Determine the [x, y] coordinate at the center of the cell enclosing the given text.  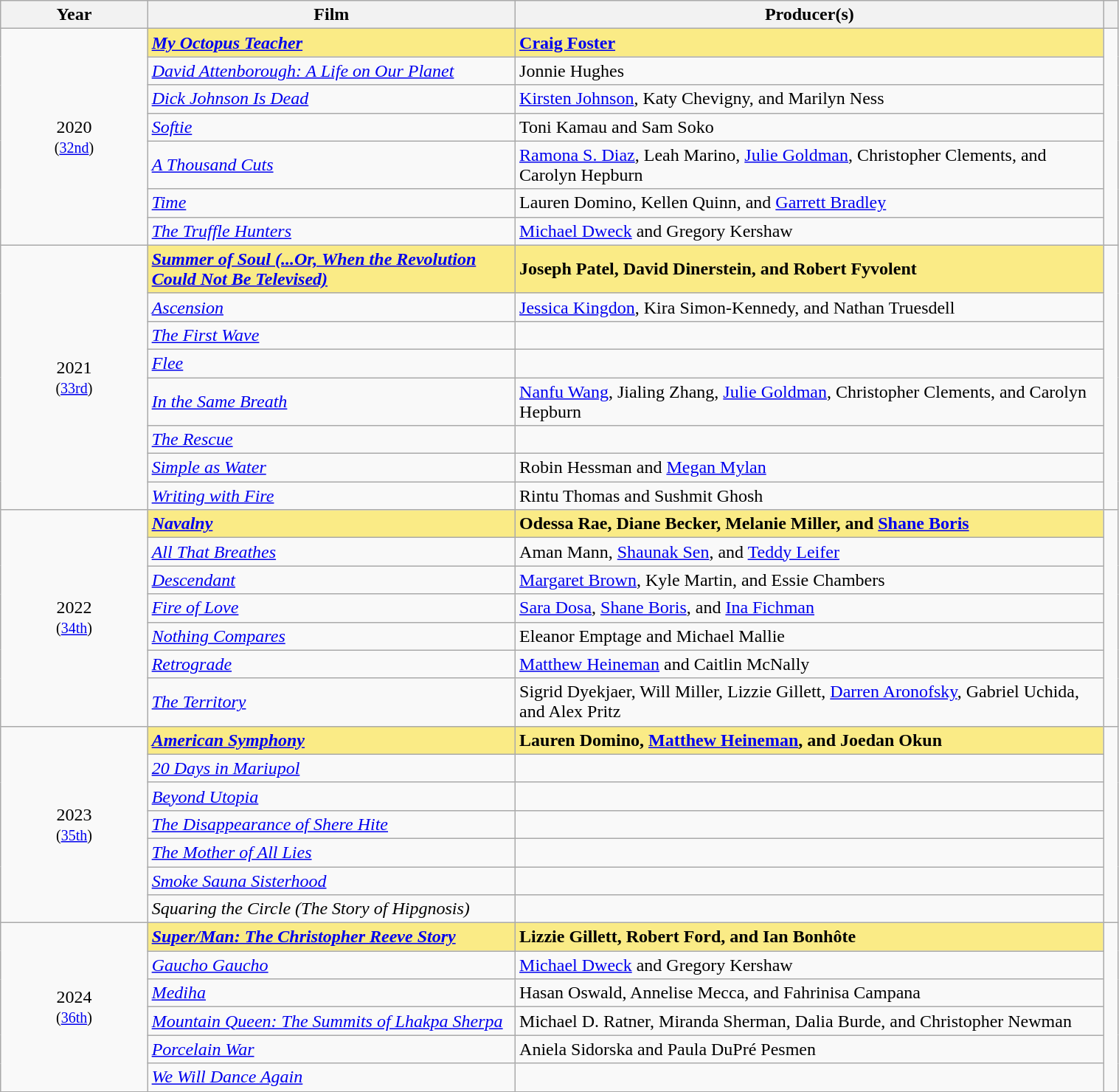
Ascension [331, 307]
2023(35th) [74, 824]
20 Days in Mariupol [331, 768]
Ramona S. Diaz, Leah Marino, Julie Goldman, Christopher Clements, and Carolyn Hepburn [810, 165]
We Will Dance Again [331, 1077]
Rintu Thomas and Sushmit Ghosh [810, 496]
2021(33rd) [74, 377]
Simple as Water [331, 468]
Eleanor Emptage and Michael Mallie [810, 636]
Flee [331, 363]
Lizzie Gillett, Robert Ford, and Ian Bonhôte [810, 937]
Fire of Love [331, 608]
The Rescue [331, 440]
Nanfu Wang, Jialing Zhang, Julie Goldman, Christopher Clements, and Carolyn Hepburn [810, 401]
Gaucho Gaucho [331, 965]
A Thousand Cuts [331, 165]
Aman Mann, Shaunak Sen, and Teddy Leifer [810, 552]
Sara Dosa, Shane Boris, and Ina Fichman [810, 608]
Year [74, 15]
Toni Kamau and Sam Soko [810, 127]
Margaret Brown, Kyle Martin, and Essie Chambers [810, 580]
Lauren Domino, Matthew Heineman, and Joedan Okun [810, 740]
Sigrid Dyekjaer, Will Miller, Lizzie Gillett, Darren Aronofsky, Gabriel Uchida, and Alex Pritz [810, 702]
Joseph Patel, David Dinerstein, and Robert Fyvolent [810, 269]
David Attenborough: A Life on Our Planet [331, 71]
Lauren Domino, Kellen Quinn, and Garrett Bradley [810, 203]
The Territory [331, 702]
The First Wave [331, 335]
2020(32nd) [74, 137]
Super/Man: The Christopher Reeve Story [331, 937]
All That Breathes [331, 552]
Robin Hessman and Megan Mylan [810, 468]
Matthew Heineman and Caitlin McNally [810, 664]
Dick Johnson Is Dead [331, 99]
Summer of Soul (...Or, When the Revolution Could Not Be Televised) [331, 269]
Aniela Sidorska and Paula DuPré Pesmen [810, 1049]
Descendant [331, 580]
Nothing Compares [331, 636]
Jonnie Hughes [810, 71]
Navalny [331, 524]
2022(34th) [74, 618]
Mountain Queen: The Summits of Lhakpa Sherpa [331, 1021]
Jessica Kingdon, Kira Simon-Kennedy, and Nathan Truesdell [810, 307]
The Mother of All Lies [331, 852]
Michael D. Ratner, Miranda Sherman, Dalia Burde, and Christopher Newman [810, 1021]
Writing with Fire [331, 496]
American Symphony [331, 740]
Retrograde [331, 664]
The Truffle Hunters [331, 231]
The Disappearance of Shere Hite [331, 824]
Kirsten Johnson, Katy Chevigny, and Marilyn Ness [810, 99]
Mediha [331, 993]
My Octopus Teacher [331, 43]
Softie [331, 127]
Smoke Sauna Sisterhood [331, 880]
Film [331, 15]
Porcelain War [331, 1049]
Odessa Rae, Diane Becker, Melanie Miller, and Shane Boris [810, 524]
Time [331, 203]
2024(36th) [74, 1007]
In the Same Breath [331, 401]
Beyond Utopia [331, 796]
Craig Foster [810, 43]
Hasan Oswald, Annelise Mecca, and Fahrinisa Campana [810, 993]
Producer(s) [810, 15]
Squaring the Circle (The Story of Hipgnosis) [331, 909]
